Capture the cell that displays the provided text and extract its [x, y] central coordinate. 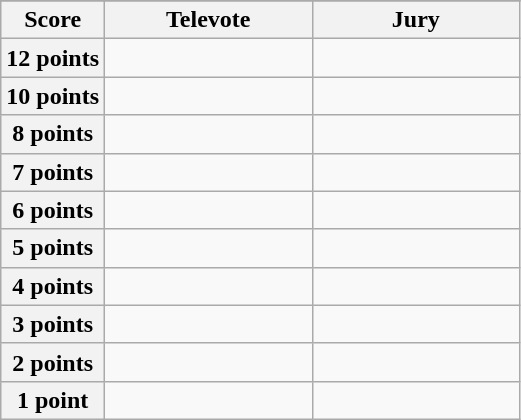
Jury [416, 20]
6 points [53, 210]
10 points [53, 96]
Televote [209, 20]
1 point [53, 400]
Score [53, 20]
12 points [53, 58]
4 points [53, 286]
3 points [53, 324]
8 points [53, 134]
2 points [53, 362]
5 points [53, 248]
7 points [53, 172]
